For the text-containing cell, return its midpoint in [x, y] coordinate format. 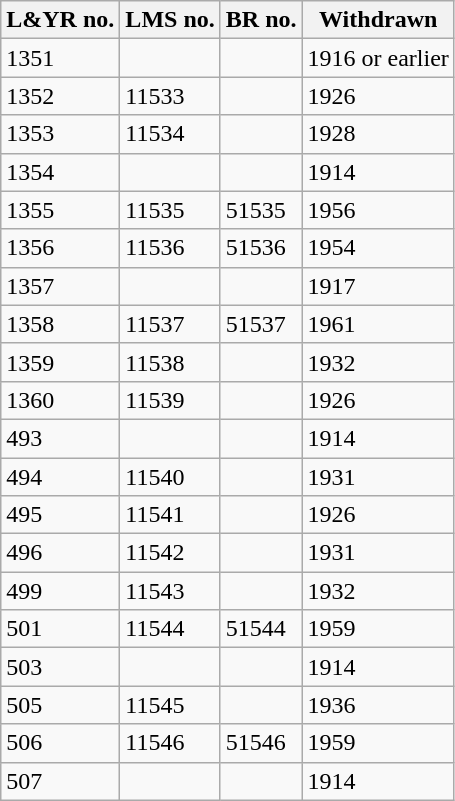
505 [60, 705]
1360 [60, 400]
11546 [170, 743]
51546 [261, 743]
1354 [60, 172]
51536 [261, 248]
1357 [60, 286]
1954 [378, 248]
1351 [60, 58]
LMS no. [170, 20]
494 [60, 477]
1353 [60, 134]
1358 [60, 324]
495 [60, 515]
51535 [261, 210]
506 [60, 743]
1356 [60, 248]
501 [60, 629]
Withdrawn [378, 20]
1355 [60, 210]
11534 [170, 134]
493 [60, 438]
1352 [60, 96]
L&YR no. [60, 20]
499 [60, 591]
496 [60, 553]
1916 or earlier [378, 58]
1961 [378, 324]
11539 [170, 400]
BR no. [261, 20]
11542 [170, 553]
11536 [170, 248]
11545 [170, 705]
11533 [170, 96]
11538 [170, 362]
51537 [261, 324]
11543 [170, 591]
11544 [170, 629]
503 [60, 667]
11537 [170, 324]
1359 [60, 362]
1956 [378, 210]
11540 [170, 477]
11535 [170, 210]
1928 [378, 134]
1917 [378, 286]
51544 [261, 629]
11541 [170, 515]
507 [60, 781]
1936 [378, 705]
